Pinpoint the cell where the given text exists, returning its (x, y) midpoint coordinate. 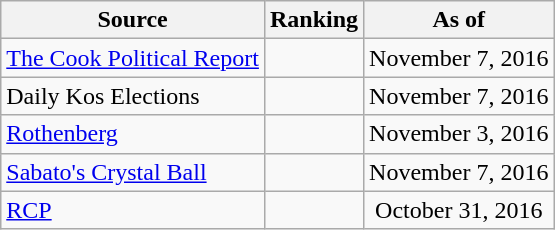
RCP (133, 210)
Source (133, 20)
Sabato's Crystal Ball (133, 172)
October 31, 2016 (459, 210)
As of (459, 20)
The Cook Political Report (133, 58)
November 3, 2016 (459, 134)
Daily Kos Elections (133, 96)
Ranking (314, 20)
Rothenberg (133, 134)
